For the text-containing cell, return its midpoint in (x, y) coordinate format. 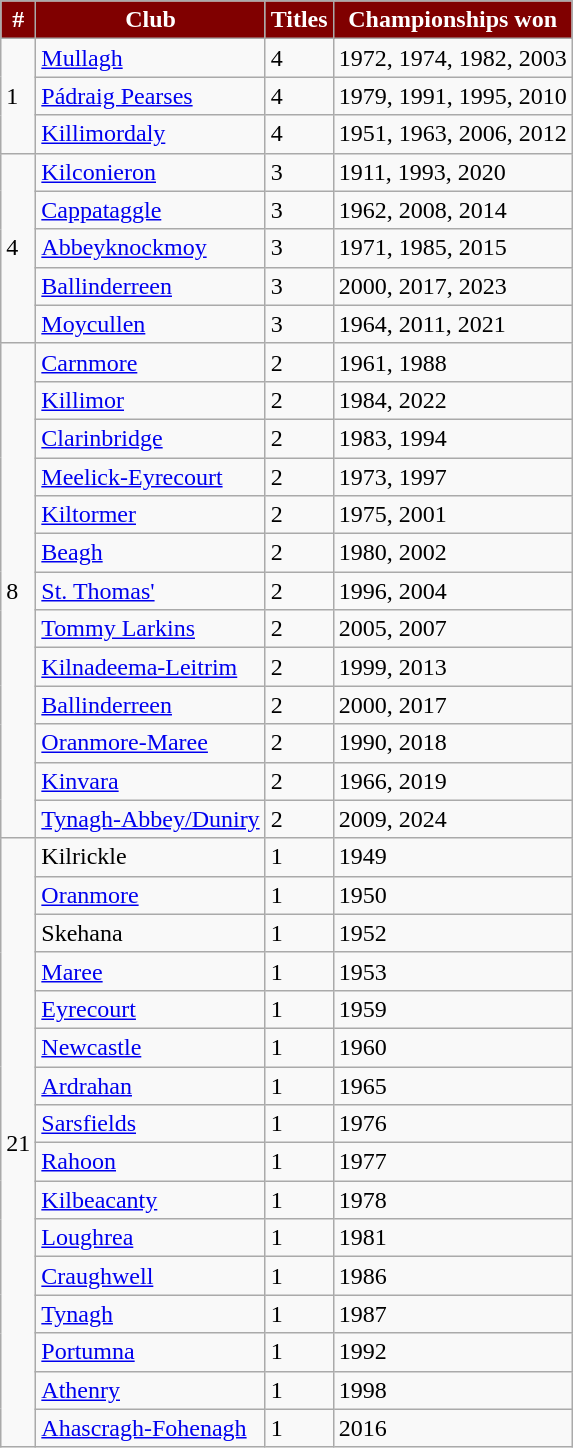
1979, 1991, 1995, 2010 (452, 96)
Championships won (452, 20)
Moycullen (150, 324)
1984, 2022 (452, 400)
Tommy Larkins (150, 629)
Cappataggle (150, 210)
1972, 1974, 1982, 2003 (452, 58)
1959 (452, 1009)
Kiltormer (150, 515)
Skehana (150, 933)
1950 (452, 895)
1911, 1993, 2020 (452, 172)
# (18, 20)
Craughwell (150, 1276)
1951, 1963, 2006, 2012 (452, 134)
Oranmore-Maree (150, 743)
2000, 2017, 2023 (452, 286)
Newcastle (150, 1047)
1973, 1997 (452, 477)
1983, 1994 (452, 438)
1964, 2011, 2021 (452, 324)
Carnmore (150, 362)
Loughrea (150, 1238)
1978 (452, 1200)
Titles (299, 20)
2005, 2007 (452, 629)
1952 (452, 933)
Sarsfields (150, 1124)
Tynagh-Abbey/Duniry (150, 819)
1992 (452, 1352)
Ardrahan (150, 1085)
Maree (150, 971)
Club (150, 20)
1965 (452, 1085)
1953 (452, 971)
Meelick-Eyrecourt (150, 477)
1966, 2019 (452, 781)
1971, 1985, 2015 (452, 248)
1999, 2013 (452, 667)
1998 (452, 1390)
1987 (452, 1314)
Mullagh (150, 58)
1949 (452, 857)
2009, 2024 (452, 819)
Kilconieron (150, 172)
Kilrickle (150, 857)
Tynagh (150, 1314)
1996, 2004 (452, 591)
1976 (452, 1124)
Eyrecourt (150, 1009)
Kilbeacanty (150, 1200)
Oranmore (150, 895)
2000, 2017 (452, 705)
Clarinbridge (150, 438)
Kinvara (150, 781)
1962, 2008, 2014 (452, 210)
1975, 2001 (452, 515)
Killimordaly (150, 134)
Athenry (150, 1390)
Abbeyknockmoy (150, 248)
Portumna (150, 1352)
St. Thomas' (150, 591)
1980, 2002 (452, 553)
1960 (452, 1047)
Beagh (150, 553)
Pádraig Pearses (150, 96)
Kilnadeema-Leitrim (150, 667)
Rahoon (150, 1162)
1977 (452, 1162)
1981 (452, 1238)
8 (18, 590)
Killimor (150, 400)
1990, 2018 (452, 743)
21 (18, 1142)
1986 (452, 1276)
1961, 1988 (452, 362)
2016 (452, 1428)
Ahascragh-Fohenagh (150, 1428)
